Pinpoint the cell where the given text exists, returning its (x, y) midpoint coordinate. 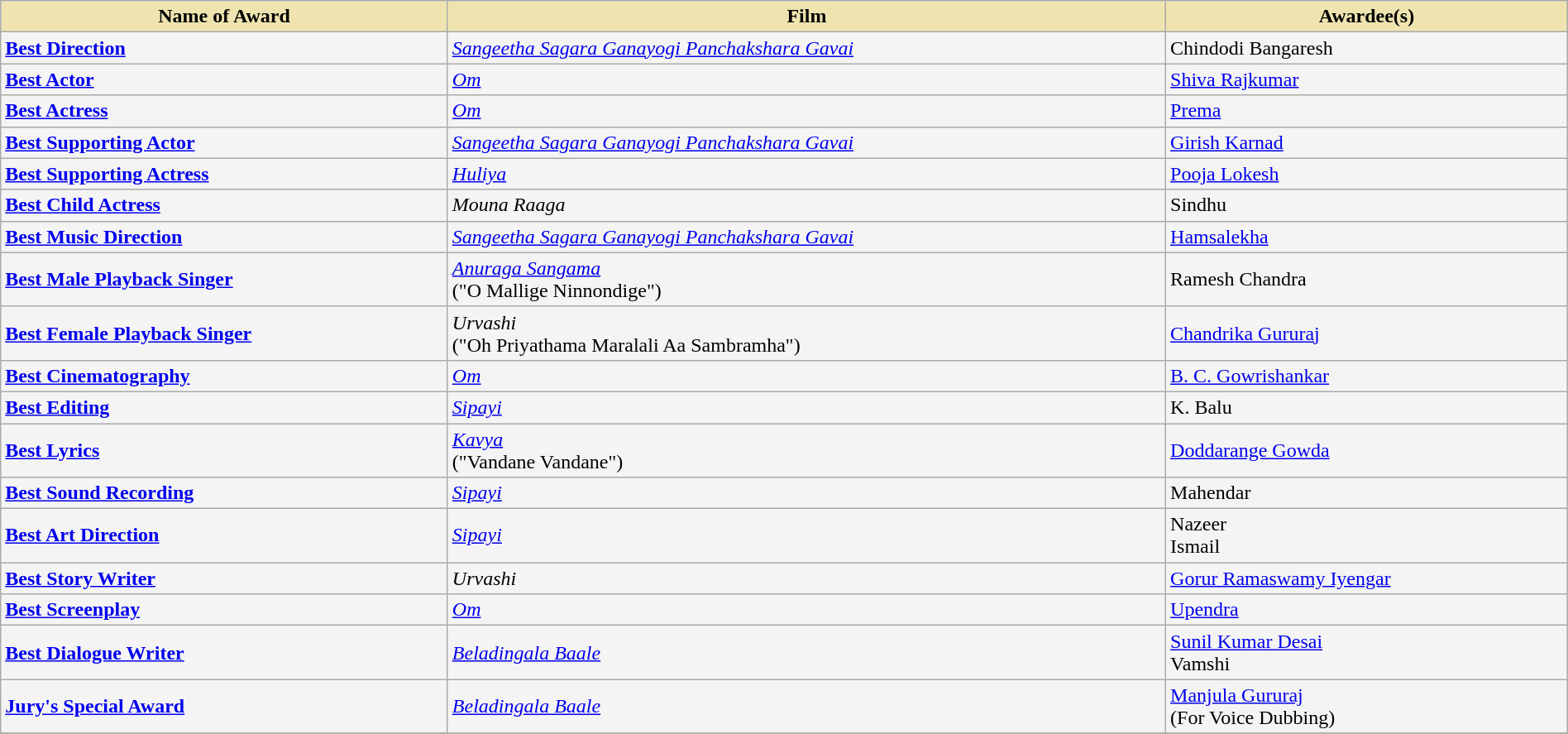
Shiva Rajkumar (1367, 79)
Best Actor (225, 79)
Mouna Raaga (806, 205)
Best Supporting Actor (225, 142)
K. Balu (1367, 407)
Manjula Gururaj(For Voice Dubbing) (1367, 707)
Jury's Special Award (225, 707)
Girish Karnad (1367, 142)
Best Music Direction (225, 237)
Best Direction (225, 48)
Kavya("Vandane Vandane") (806, 450)
Awardee(s) (1367, 17)
Best Supporting Actress (225, 174)
Best Male Playback Singer (225, 280)
NazeerIsmail (1367, 536)
Pooja Lokesh (1367, 174)
Best Female Playback Singer (225, 333)
Sindhu (1367, 205)
Best Dialogue Writer (225, 652)
Best Sound Recording (225, 493)
Best Child Actress (225, 205)
Doddarange Gowda (1367, 450)
Ramesh Chandra (1367, 280)
Sunil Kumar DesaiVamshi (1367, 652)
Urvashi (806, 578)
Best Cinematography (225, 376)
Prema (1367, 111)
Huliya (806, 174)
Gorur Ramaswamy Iyengar (1367, 578)
Upendra (1367, 610)
Best Art Direction (225, 536)
Best Editing (225, 407)
Chandrika Gururaj (1367, 333)
Mahendar (1367, 493)
Hamsalekha (1367, 237)
Best Actress (225, 111)
Anuraga Sangama("O Mallige Ninnondige") (806, 280)
Best Lyrics (225, 450)
Name of Award (225, 17)
Chindodi Bangaresh (1367, 48)
Best Screenplay (225, 610)
Urvashi("Oh Priyathama Maralali Aa Sambramha") (806, 333)
Best Story Writer (225, 578)
Film (806, 17)
B. C. Gowrishankar (1367, 376)
